Extract the (x, y) coordinate from the center of the cell holding the provided text.  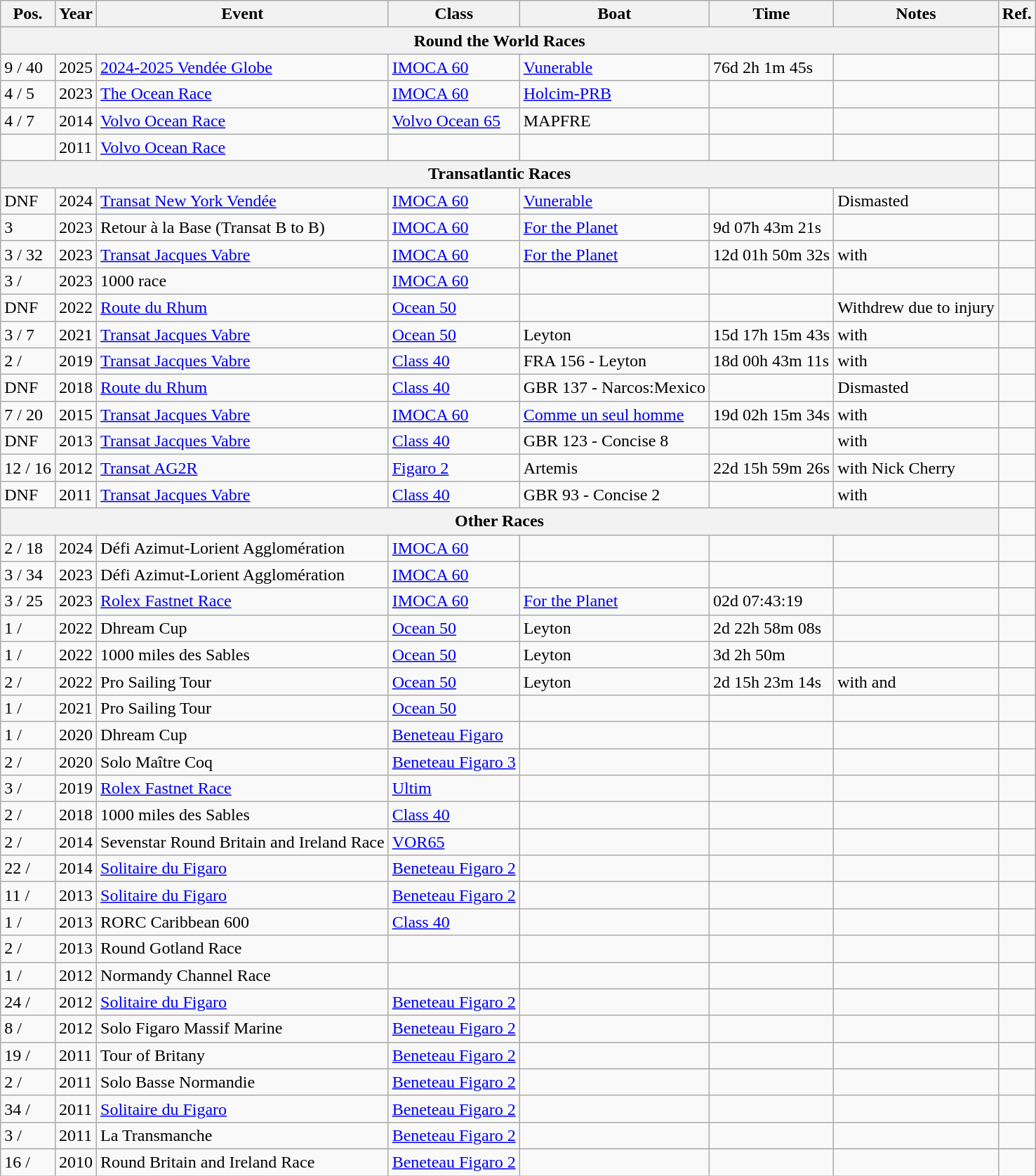
3 (28, 227)
Year (76, 14)
12d 01h 50m 32s (772, 254)
with Nick Cherry (917, 468)
The Ocean Race (243, 94)
4 / 7 (28, 121)
Round Gotland Race (243, 949)
3 / 32 (28, 254)
2025 (76, 67)
16 / (28, 1162)
3 / 7 (28, 335)
Time (772, 14)
19d 02h 15m 34s (772, 415)
Transatlantic Races (500, 174)
3 / 34 (28, 575)
Figaro 2 (453, 468)
Solo Basse Normandie (243, 1082)
7 / 20 (28, 415)
12 / 16 (28, 468)
VOR65 (453, 842)
22 / (28, 869)
Ultim (453, 789)
2024-2025 Vendée Globe (243, 67)
Transat AG2R (243, 468)
Artemis (614, 468)
Notes (917, 14)
76d 2h 1m 45s (772, 67)
2 / 18 (28, 548)
Withdrew due to injury (917, 307)
Solo Figaro Massif Marine (243, 1029)
8 / (28, 1029)
Other Races (500, 521)
La Transmanche (243, 1135)
02d 07:43:19 (772, 601)
Beneteau Figaro 3 (453, 761)
18d 00h 43m 11s (772, 361)
Solo Maître Coq (243, 761)
RORC Caribbean 600 (243, 922)
1000 race (243, 281)
GBR 123 - Concise 8 (614, 441)
2d 22h 58m 08s (772, 628)
9 / 40 (28, 67)
Round Britain and Ireland Race (243, 1162)
Normandy Channel Race (243, 975)
2010 (76, 1162)
2d 15h 23m 14s (772, 681)
34 / (28, 1109)
with and (917, 681)
11 / (28, 895)
4 / 5 (28, 94)
Retour à la Base (Transat B to B) (243, 227)
Transat New York Vendée (243, 201)
MAPFRE (614, 121)
Class (453, 14)
Volvo Ocean 65 (453, 121)
9d 07h 43m 21s (772, 227)
Tour of Britany (243, 1055)
Beneteau Figaro (453, 735)
FRA 156 - Leyton (614, 361)
Ref. (1016, 14)
GBR 137 - Narcos:Mexico (614, 388)
Comme un seul homme (614, 415)
Round the World Races (500, 41)
19 / (28, 1055)
Pos. (28, 14)
3d 2h 50m (772, 655)
3 / 25 (28, 601)
Holcim-PRB (614, 94)
24 / (28, 1002)
Boat (614, 14)
2015 (76, 415)
Event (243, 14)
GBR 93 - Concise 2 (614, 495)
22d 15h 59m 26s (772, 468)
15d 17h 15m 43s (772, 335)
Sevenstar Round Britain and Ireland Race (243, 842)
